Return [x, y] of the center of cell containing provided text 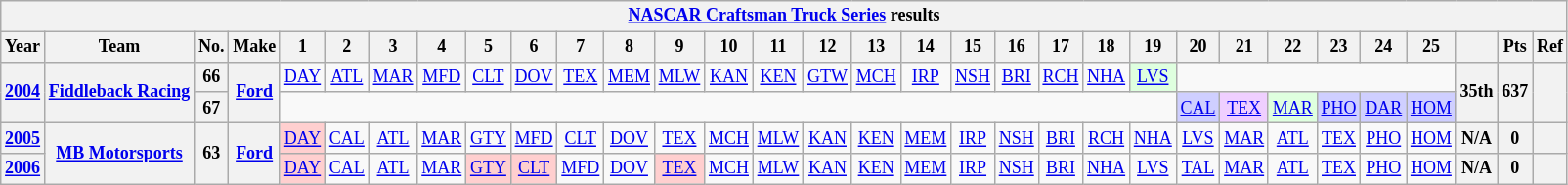
17 [1061, 47]
18 [1107, 47]
2 [348, 47]
MB Motorsports [119, 153]
7 [581, 47]
No. [211, 47]
11 [778, 47]
63 [211, 153]
8 [630, 47]
6 [534, 47]
Pts [1515, 47]
Make [254, 47]
1 [302, 47]
25 [1431, 47]
Fiddleback Racing [119, 92]
GTW [828, 76]
20 [1198, 47]
9 [678, 47]
Ref [1550, 47]
2005 [23, 137]
19 [1153, 47]
21 [1244, 47]
13 [876, 47]
24 [1384, 47]
66 [211, 76]
67 [211, 108]
35th [1476, 92]
5 [489, 47]
TAL [1198, 168]
14 [926, 47]
3 [393, 47]
22 [1292, 47]
Year [23, 47]
15 [974, 47]
12 [828, 47]
2006 [23, 168]
2004 [23, 92]
637 [1515, 92]
Team [119, 47]
DAR [1384, 108]
4 [442, 47]
NASCAR Craftsman Truck Series results [784, 16]
16 [1017, 47]
23 [1339, 47]
10 [729, 47]
